Provide the (X, Y) coordinate of the cell's center where the given text is located.  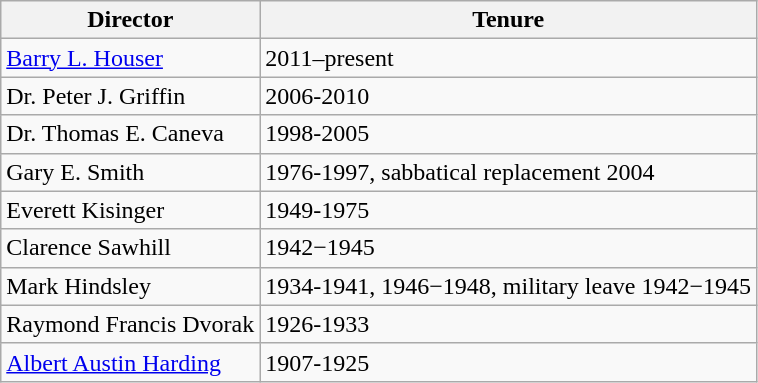
Tenure (508, 20)
Dr. Thomas E. Caneva (130, 134)
Gary E. Smith (130, 172)
1998-2005 (508, 134)
2011–present (508, 58)
1926-1933 (508, 324)
1976-1997, sabbatical replacement 2004 (508, 172)
1949-1975 (508, 210)
Mark Hindsley (130, 286)
2006-2010 (508, 96)
Albert Austin Harding (130, 362)
1942−1945 (508, 248)
Director (130, 20)
Barry L. Houser (130, 58)
Clarence Sawhill (130, 248)
Dr. Peter J. Griffin (130, 96)
1907-1925 (508, 362)
Raymond Francis Dvorak (130, 324)
1934-1941, 1946−1948, military leave 1942−1945 (508, 286)
Everett Kisinger (130, 210)
